Provide the [X, Y] coordinate of the cell's center where the given text is located.  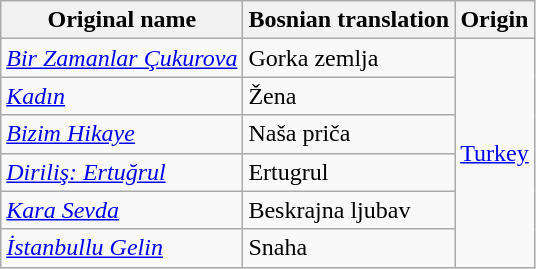
Original name [122, 20]
Ertugrul [349, 172]
Bosnian translation [349, 20]
İstanbullu Gelin [122, 248]
Snaha [349, 248]
Diriliş: Ertuğrul [122, 172]
Žena [349, 96]
Origin [495, 20]
Kadın [122, 96]
Beskrajna ljubav [349, 210]
Turkey [495, 153]
Bir Zamanlar Çukurova [122, 58]
Gorka zemlja [349, 58]
Bizim Hikaye [122, 134]
Naša priča [349, 134]
Kara Sevda [122, 210]
